Pinpoint the cell where the given text exists, returning its [X, Y] midpoint coordinate. 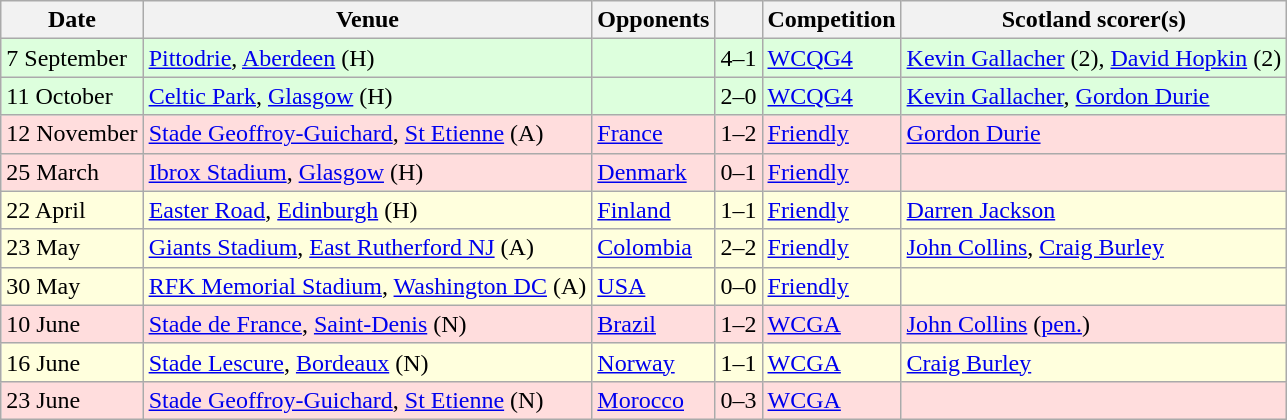
Colombia [654, 248]
John Collins (pen.) [1094, 324]
Stade Lescure, Bordeaux (N) [368, 362]
30 May [72, 286]
Stade Geoffroy-Guichard, St Etienne (A) [368, 134]
RFK Memorial Stadium, Washington DC (A) [368, 286]
USA [654, 286]
22 April [72, 210]
Craig Burley [1094, 362]
Brazil [654, 324]
4–1 [738, 58]
Celtic Park, Glasgow (H) [368, 96]
Darren Jackson [1094, 210]
Competition [832, 20]
23 June [72, 400]
Stade de France, Saint-Denis (N) [368, 324]
Easter Road, Edinburgh (H) [368, 210]
25 March [72, 172]
Ibrox Stadium, Glasgow (H) [368, 172]
Giants Stadium, East Rutherford NJ (A) [368, 248]
0–1 [738, 172]
2–0 [738, 96]
Kevin Gallacher (2), David Hopkin (2) [1094, 58]
0–3 [738, 400]
Norway [654, 362]
France [654, 134]
Finland [654, 210]
Gordon Durie [1094, 134]
Venue [368, 20]
Kevin Gallacher, Gordon Durie [1094, 96]
12 November [72, 134]
2–2 [738, 248]
Date [72, 20]
Pittodrie, Aberdeen (H) [368, 58]
Scotland scorer(s) [1094, 20]
Stade Geoffroy-Guichard, St Etienne (N) [368, 400]
Morocco [654, 400]
23 May [72, 248]
Denmark [654, 172]
7 September [72, 58]
John Collins, Craig Burley [1094, 248]
10 June [72, 324]
11 October [72, 96]
16 June [72, 362]
0–0 [738, 286]
Opponents [654, 20]
